Search for the cell housing the specified text and yield its [x, y] center coordinate. 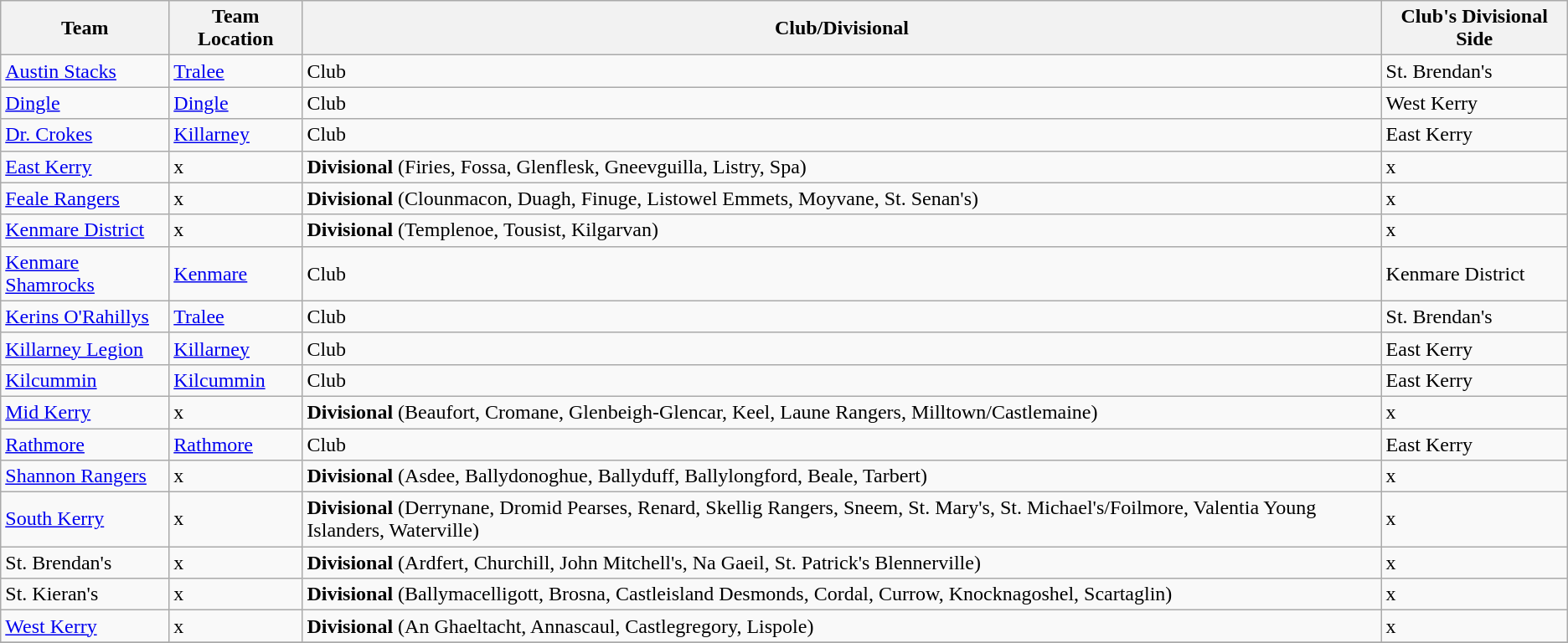
Divisional (Beaufort, Cromane, Glenbeigh-Glencar, Keel, Laune Rangers, Milltown/Castlemaine) [842, 412]
Kenmare Shamrocks [85, 273]
Divisional (Templenoe, Tousist, Kilgarvan) [842, 230]
Divisional (Firies, Fossa, Glenflesk, Gneevguilla, Listry, Spa) [842, 167]
Shannon Rangers [85, 476]
Feale Rangers [85, 198]
Austin Stacks [85, 71]
Kenmare [236, 273]
Divisional (Ardfert, Churchill, John Mitchell's, Na Gaeil, St. Patrick's Blennerville) [842, 563]
Divisional (An Ghaeltacht, Annascaul, Castlegregory, Lispole) [842, 626]
Divisional (Derrynane, Dromid Pearses, Renard, Skellig Rangers, Sneem, St. Mary's, St. Michael's/Foilmore, Valentia Young Islanders, Waterville) [842, 519]
Divisional (Clounmacon, Duagh, Finuge, Listowel Emmets, Moyvane, St. Senan's) [842, 198]
Kerins O'Rahillys [85, 316]
Mid Kerry [85, 412]
Killarney Legion [85, 348]
Dr. Crokes [85, 135]
Divisional (Asdee, Ballydonoghue, Ballyduff, Ballylongford, Beale, Tarbert) [842, 476]
Club/Divisional [842, 28]
Club's Divisional Side [1474, 28]
St. Kieran's [85, 594]
South Kerry [85, 519]
Team [85, 28]
Team Location [236, 28]
Divisional (Ballymacelligott, Brosna, Castleisland Desmonds, Cordal, Currow, Knocknagoshel, Scartaglin) [842, 594]
